Detect which cell encompasses the target text, then output its [x, y] center coordinate. 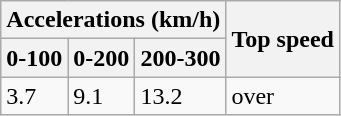
3.7 [34, 96]
Accelerations (km/h) [114, 20]
0-200 [102, 58]
200-300 [180, 58]
Top speed [283, 39]
9.1 [102, 96]
13.2 [180, 96]
0-100 [34, 58]
over [283, 96]
